Search for the cell housing the specified text and yield its [X, Y] center coordinate. 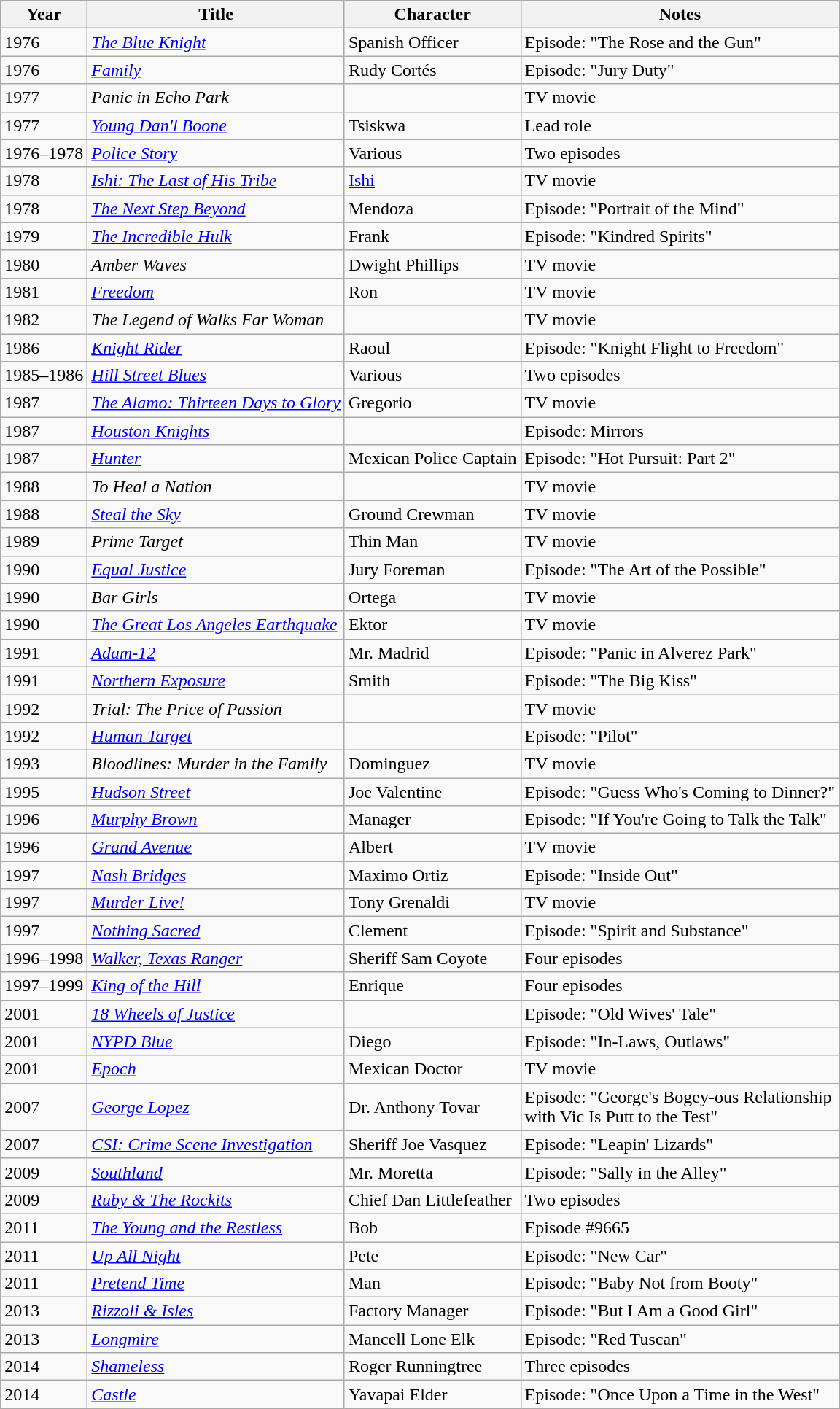
To Heal a Nation [216, 486]
Joe Valentine [432, 791]
Man [432, 1284]
Murder Live! [216, 903]
Maximo Ortiz [432, 875]
Ruby & The Rockits [216, 1200]
Mexican Doctor [432, 1069]
18 Wheels of Justice [216, 1014]
Equal Justice [216, 570]
Albert [432, 847]
Episode: "The Big Kiss" [680, 680]
Mancell Lone Elk [432, 1339]
Character [432, 15]
Southland [216, 1172]
Police Story [216, 153]
Episode: "Sally in the Alley" [680, 1172]
Episode: "Once Upon a Time in the West" [680, 1394]
Northern Exposure [216, 680]
Smith [432, 680]
Episode: "Baby Not from Booty" [680, 1284]
Year [44, 15]
1986 [44, 348]
Episode: "New Car" [680, 1255]
1981 [44, 292]
Episode: Mirrors [680, 431]
Raoul [432, 348]
Sheriff Joe Vasquez [432, 1144]
Episode: "Red Tuscan" [680, 1339]
Prime Target [216, 542]
Episode: "Kindred Spirits" [680, 236]
Episode: "Knight Flight to Freedom" [680, 348]
Episode: "Spirit and Substance" [680, 931]
Clement [432, 931]
King of the Hill [216, 986]
Episode: "Inside Out" [680, 875]
Chief Dan Littlefeather [432, 1200]
Episode: "Guess Who's Coming to Dinner?" [680, 791]
Manager [432, 820]
1993 [44, 764]
Spanish Officer [432, 42]
Enrique [432, 986]
Episode: "Portrait of the Mind" [680, 209]
Episode: "But I Am a Good Girl" [680, 1311]
Episode: "Hot Pursuit: Part 2" [680, 459]
1996–1998 [44, 958]
Ishi [432, 181]
Mr. Moretta [432, 1172]
Lead role [680, 125]
1979 [44, 236]
Epoch [216, 1069]
Factory Manager [432, 1311]
1982 [44, 319]
Tsiskwa [432, 125]
Frank [432, 236]
Hunter [216, 459]
Sheriff Sam Coyote [432, 958]
Diego [432, 1041]
Panic in Echo Park [216, 98]
Up All Night [216, 1255]
Dr. Anthony Tovar [432, 1107]
Murphy Brown [216, 820]
Mexican Police Captain [432, 459]
Episode: "Leapin' Lizards" [680, 1144]
Episode #9665 [680, 1227]
Title [216, 15]
CSI: Crime Scene Investigation [216, 1144]
Gregorio [432, 403]
The Legend of Walks Far Woman [216, 319]
Castle [216, 1394]
Shameless [216, 1367]
Family [216, 70]
Rizzoli & Isles [216, 1311]
Episode: "Old Wives' Tale" [680, 1014]
Walker, Texas Ranger [216, 958]
Hill Street Blues [216, 376]
Mendoza [432, 209]
Trial: The Price of Passion [216, 708]
Ground Crewman [432, 514]
Episode: "Panic in Alverez Park" [680, 653]
Ron [432, 292]
Bob [432, 1227]
Steal the Sky [216, 514]
The Next Step Beyond [216, 209]
Episode: "Pilot" [680, 736]
1980 [44, 264]
Bloodlines: Murder in the Family [216, 764]
Three episodes [680, 1367]
Episode: "In-Laws, Outlaws" [680, 1041]
NYPD Blue [216, 1041]
Grand Avenue [216, 847]
Human Target [216, 736]
Episode: "The Art of the Possible" [680, 570]
Tony Grenaldi [432, 903]
Episode: "Jury Duty" [680, 70]
Episode: "The Rose and the Gun" [680, 42]
1976–1978 [44, 153]
Houston Knights [216, 431]
Dwight Phillips [432, 264]
Adam-12 [216, 653]
Dominguez [432, 764]
Episode: "If You're Going to Talk the Talk" [680, 820]
1995 [44, 791]
Roger Runningtree [432, 1367]
Ortega [432, 597]
Episode: "George's Bogey-ous Relationship with Vic Is Putt to the Test" [680, 1107]
Mr. Madrid [432, 653]
Young Dan'l Boone [216, 125]
Freedom [216, 292]
Ishi: The Last of His Tribe [216, 181]
George Lopez [216, 1107]
Nash Bridges [216, 875]
Longmire [216, 1339]
Ektor [432, 625]
Rudy Cortés [432, 70]
Notes [680, 15]
Amber Waves [216, 264]
Bar Girls [216, 597]
The Blue Knight [216, 42]
Knight Rider [216, 348]
1997–1999 [44, 986]
Pete [432, 1255]
1985–1986 [44, 376]
The Alamo: Thirteen Days to Glory [216, 403]
Hudson Street [216, 791]
The Great Los Angeles Earthquake [216, 625]
Pretend Time [216, 1284]
The Incredible Hulk [216, 236]
Thin Man [432, 542]
Nothing Sacred [216, 931]
1989 [44, 542]
Jury Foreman [432, 570]
The Young and the Restless [216, 1227]
Yavapai Elder [432, 1394]
